Output the (X, Y) coordinate of the center of the cell containing the given text.  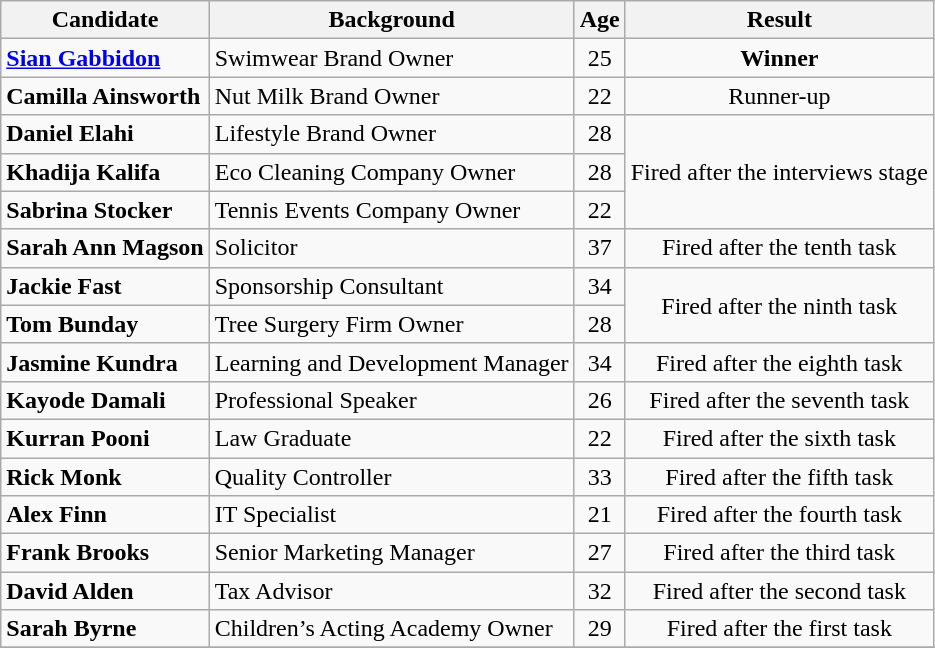
Runner-up (779, 96)
Professional Speaker (392, 400)
27 (600, 553)
Quality Controller (392, 477)
Sabrina Stocker (105, 210)
Result (779, 20)
Sponsorship Consultant (392, 286)
Daniel Elahi (105, 134)
Frank Brooks (105, 553)
Fired after the sixth task (779, 438)
Fired after the tenth task (779, 248)
Kayode Damali (105, 400)
Fired after the third task (779, 553)
Camilla Ainsworth (105, 96)
Sarah Byrne (105, 629)
32 (600, 591)
Fired after the ninth task (779, 305)
Senior Marketing Manager (392, 553)
David Alden (105, 591)
Alex Finn (105, 515)
Tree Surgery Firm Owner (392, 324)
Fired after the interviews stage (779, 172)
21 (600, 515)
Sarah Ann Magson (105, 248)
Jasmine Kundra (105, 362)
Fired after the second task (779, 591)
Lifestyle Brand Owner (392, 134)
Tennis Events Company Owner (392, 210)
Children’s Acting Academy Owner (392, 629)
Learning and Development Manager (392, 362)
Khadija Kalifa (105, 172)
Background (392, 20)
26 (600, 400)
IT Specialist (392, 515)
Candidate (105, 20)
33 (600, 477)
Nut Milk Brand Owner (392, 96)
Rick Monk (105, 477)
Swimwear Brand Owner (392, 58)
29 (600, 629)
Jackie Fast (105, 286)
25 (600, 58)
Tax Advisor (392, 591)
Law Graduate (392, 438)
Eco Cleaning Company Owner (392, 172)
Fired after the fourth task (779, 515)
Fired after the eighth task (779, 362)
Solicitor (392, 248)
Kurran Pooni (105, 438)
Sian Gabbidon (105, 58)
Winner (779, 58)
Tom Bunday (105, 324)
Age (600, 20)
Fired after the seventh task (779, 400)
Fired after the first task (779, 629)
Fired after the fifth task (779, 477)
37 (600, 248)
